Return the [X, Y] coordinate for the center point of the cell that contains the specified text.  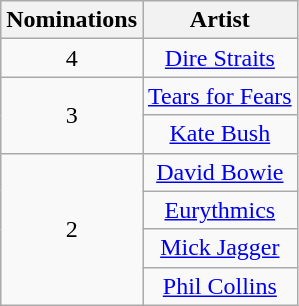
Eurythmics [220, 210]
4 [72, 58]
Kate Bush [220, 134]
2 [72, 229]
Artist [220, 20]
Phil Collins [220, 286]
David Bowie [220, 172]
Dire Straits [220, 58]
Nominations [72, 20]
Mick Jagger [220, 248]
Tears for Fears [220, 96]
3 [72, 115]
